Find where the given text appears and provide that cell's center as [X, Y] coordinate. 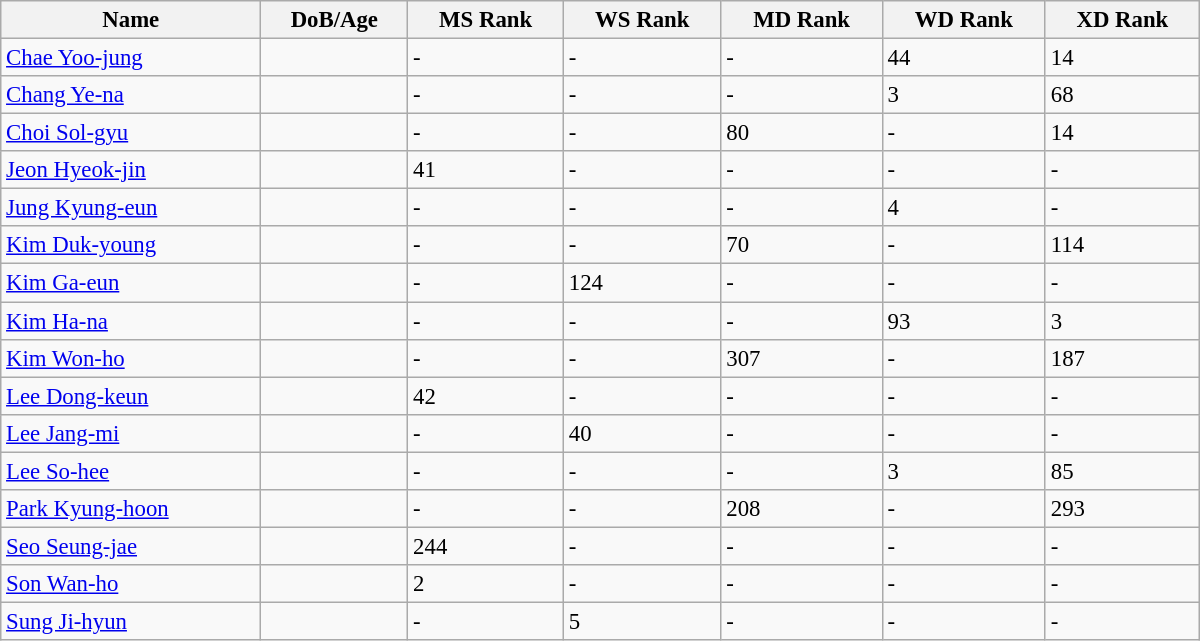
2 [486, 584]
Kim Won-ho [131, 358]
70 [802, 245]
244 [486, 546]
208 [802, 509]
WS Rank [642, 20]
Chae Yoo-jung [131, 58]
Sung Ji-hyun [131, 621]
80 [802, 133]
Chang Ye-na [131, 95]
Lee Jang-mi [131, 433]
4 [964, 208]
Kim Ga-eun [131, 283]
Son Wan-ho [131, 584]
Park Kyung-hoon [131, 509]
41 [486, 170]
WD Rank [964, 20]
Kim Duk-young [131, 245]
Jung Kyung-eun [131, 208]
Choi Sol-gyu [131, 133]
Kim Ha-na [131, 321]
42 [486, 396]
93 [964, 321]
MD Rank [802, 20]
85 [1122, 471]
187 [1122, 358]
Lee Dong-keun [131, 396]
Jeon Hyeok-jin [131, 170]
Name [131, 20]
293 [1122, 509]
Seo Seung-jae [131, 546]
40 [642, 433]
DoB/Age [334, 20]
XD Rank [1122, 20]
Lee So-hee [131, 471]
5 [642, 621]
68 [1122, 95]
MS Rank [486, 20]
307 [802, 358]
114 [1122, 245]
44 [964, 58]
124 [642, 283]
